Return (x, y) of the center of cell containing provided text 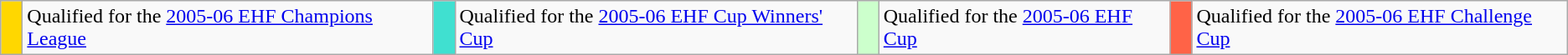
Qualified for the 2005-06 EHF Cup Winners' Cup (656, 28)
Qualified for the 2005-06 EHF Champions League (228, 28)
Qualified for the 2005-06 EHF Challenge Cup (1380, 28)
Qualified for the 2005-06 EHF Cup (1024, 28)
